Extract the (x, y) coordinate from the center of the cell holding the provided text.  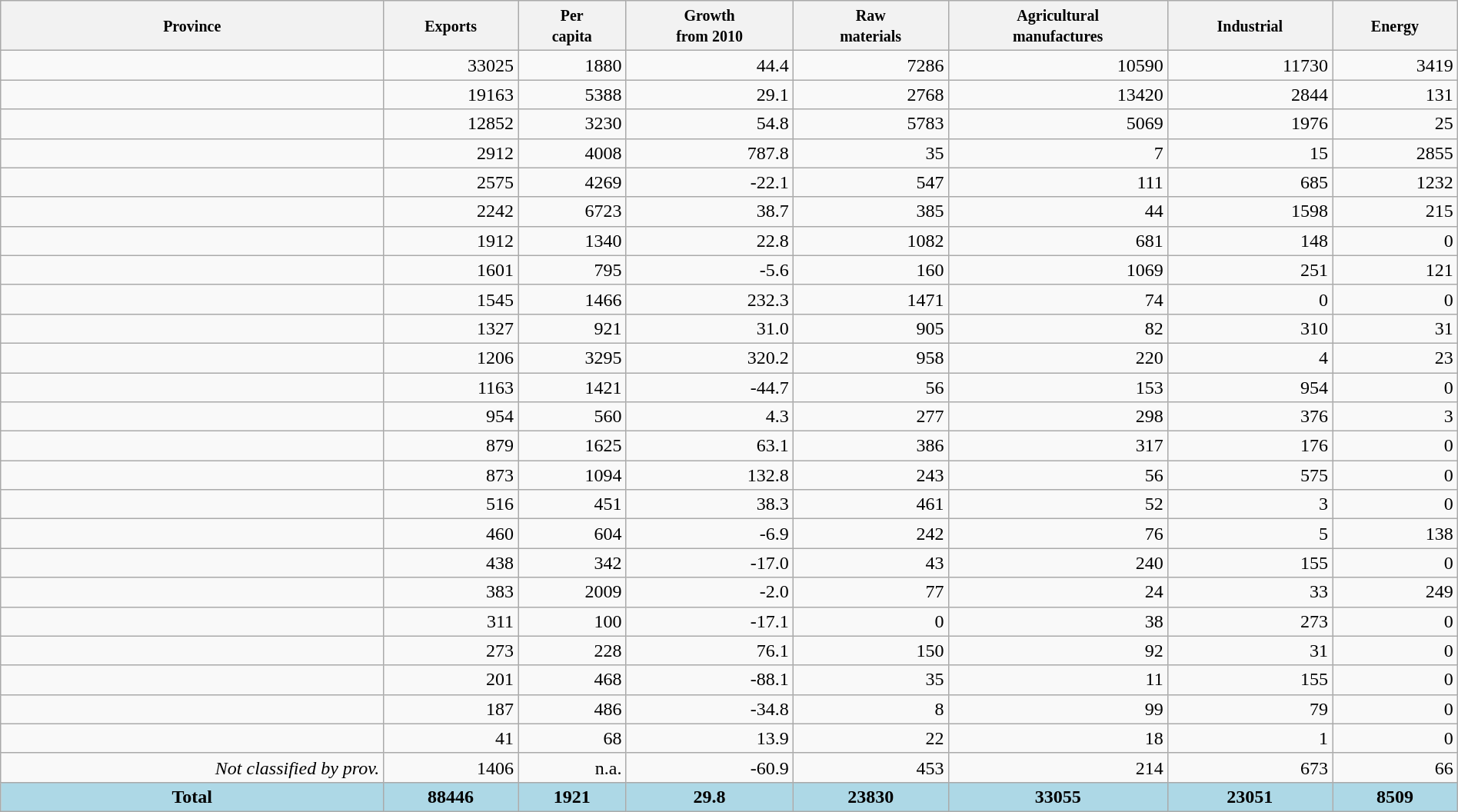
153 (1058, 387)
879 (451, 446)
251 (1250, 270)
160 (870, 270)
Total (192, 797)
215 (1395, 211)
Energy (1395, 26)
100 (572, 621)
54.8 (709, 124)
1466 (572, 299)
13420 (1058, 95)
1976 (1250, 124)
1921 (572, 797)
150 (870, 651)
-6.9 (709, 534)
3230 (572, 124)
7 (1058, 153)
n.a. (572, 767)
5783 (870, 124)
8 (870, 709)
82 (1058, 328)
4008 (572, 153)
111 (1058, 182)
63.1 (709, 446)
604 (572, 534)
6723 (572, 211)
214 (1058, 767)
240 (1058, 563)
298 (1058, 417)
673 (1250, 767)
1094 (572, 475)
958 (870, 358)
43 (870, 563)
1880 (572, 65)
317 (1058, 446)
228 (572, 651)
Agriculturalmanufactures (1058, 26)
1 (1250, 738)
5069 (1058, 124)
1545 (451, 299)
1471 (870, 299)
232.3 (709, 299)
38.7 (709, 211)
76 (1058, 534)
Growthfrom 2010 (709, 26)
138 (1395, 534)
22 (870, 738)
1421 (572, 387)
681 (1058, 241)
4269 (572, 182)
3419 (1395, 65)
18 (1058, 738)
787.8 (709, 153)
575 (1250, 475)
547 (870, 182)
25 (1395, 124)
2844 (1250, 95)
201 (451, 680)
1206 (451, 358)
921 (572, 328)
460 (451, 534)
92 (1058, 651)
-88.1 (709, 680)
438 (451, 563)
148 (1250, 241)
1232 (1395, 182)
2768 (870, 95)
-34.8 (709, 709)
516 (451, 504)
873 (451, 475)
22.8 (709, 241)
-2.0 (709, 592)
131 (1395, 95)
99 (1058, 709)
3295 (572, 358)
1406 (451, 767)
Rawmaterials (870, 26)
2242 (451, 211)
1598 (1250, 211)
220 (1058, 358)
24 (1058, 592)
79 (1250, 709)
242 (870, 534)
2009 (572, 592)
Not classified by prov. (192, 767)
2912 (451, 153)
31.0 (709, 328)
15 (1250, 153)
19163 (451, 95)
1069 (1058, 270)
13.9 (709, 738)
277 (870, 417)
44.4 (709, 65)
Province (192, 26)
8509 (1395, 797)
1340 (572, 241)
76.1 (709, 651)
4 (1250, 358)
121 (1395, 270)
77 (870, 592)
23 (1395, 358)
11730 (1250, 65)
66 (1395, 767)
2575 (451, 182)
560 (572, 417)
1601 (451, 270)
-5.6 (709, 270)
187 (451, 709)
11 (1058, 680)
176 (1250, 446)
41 (451, 738)
29.8 (709, 797)
23830 (870, 797)
33055 (1058, 797)
905 (870, 328)
1912 (451, 241)
342 (572, 563)
-60.9 (709, 767)
320.2 (709, 358)
Industrial (1250, 26)
33025 (451, 65)
33 (1250, 592)
385 (870, 211)
52 (1058, 504)
12852 (451, 124)
1082 (870, 241)
Percapita (572, 26)
68 (572, 738)
243 (870, 475)
311 (451, 621)
376 (1250, 417)
132.8 (709, 475)
310 (1250, 328)
74 (1058, 299)
-22.1 (709, 182)
383 (451, 592)
386 (870, 446)
88446 (451, 797)
249 (1395, 592)
461 (870, 504)
23051 (1250, 797)
685 (1250, 182)
453 (870, 767)
1163 (451, 387)
44 (1058, 211)
38 (1058, 621)
7286 (870, 65)
29.1 (709, 95)
10590 (1058, 65)
486 (572, 709)
-17.1 (709, 621)
2855 (1395, 153)
38.3 (709, 504)
5 (1250, 534)
451 (572, 504)
Exports (451, 26)
1327 (451, 328)
1625 (572, 446)
468 (572, 680)
-44.7 (709, 387)
4.3 (709, 417)
-17.0 (709, 563)
795 (572, 270)
5388 (572, 95)
